Extract the [X, Y] coordinate from the center of the cell holding the provided text.  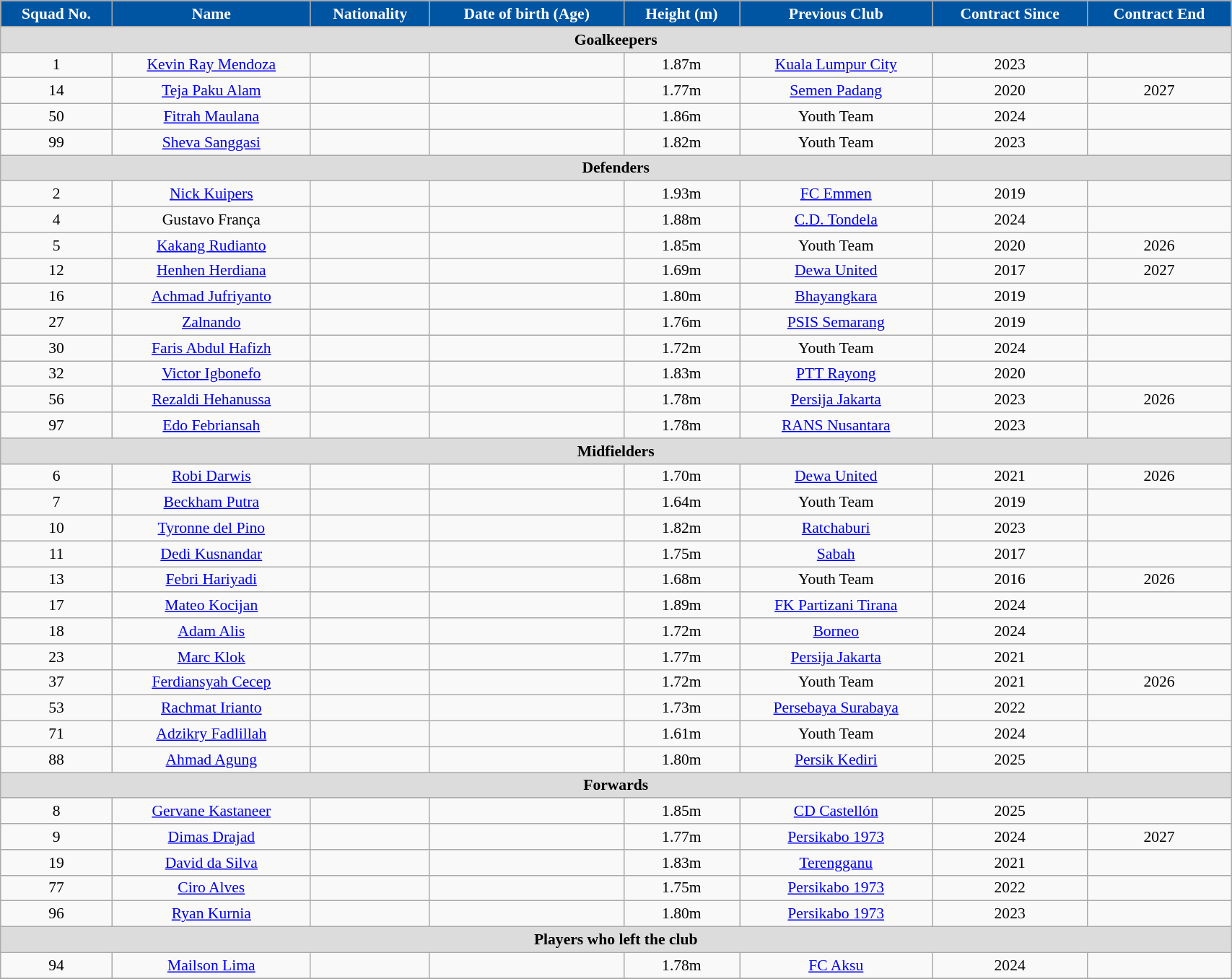
1.76m [681, 323]
4 [56, 219]
Ferdiansyah Cecep [211, 682]
David da Silva [211, 863]
Zalnando [211, 323]
1.64m [681, 502]
1.89m [681, 606]
C.D. Tondela [836, 219]
Borneo [836, 631]
Height (m) [681, 14]
RANS Nusantara [836, 425]
Edo Febriansah [211, 425]
Midfielders [616, 451]
27 [56, 323]
1.68m [681, 580]
53 [56, 708]
1 [56, 65]
Kuala Lumpur City [836, 65]
1.73m [681, 708]
16 [56, 297]
Persebaya Surabaya [836, 708]
Beckham Putra [211, 502]
Ciro Alves [211, 888]
6 [56, 477]
CD Castellón [836, 812]
Tyronne del Pino [211, 528]
88 [56, 760]
11 [56, 554]
Name [211, 14]
Sabah [836, 554]
32 [56, 374]
Gervane Kastaneer [211, 812]
1.86m [681, 117]
Mailson Lima [211, 965]
Sheva Sanggasi [211, 142]
30 [56, 348]
Faris Abdul Hafizh [211, 348]
Bhayangkara [836, 297]
PSIS Semarang [836, 323]
FK Partizani Tirana [836, 606]
8 [56, 812]
Robi Darwis [211, 477]
Henhen Herdiana [211, 271]
7 [56, 502]
Nick Kuipers [211, 194]
Adam Alis [211, 631]
Squad No. [56, 14]
14 [56, 91]
FC Emmen [836, 194]
99 [56, 142]
Contract End [1159, 14]
1.93m [681, 194]
Defenders [616, 168]
97 [56, 425]
Dedi Kusnandar [211, 554]
Kakang Rudianto [211, 245]
1.69m [681, 271]
Fitrah Maulana [211, 117]
10 [56, 528]
Terengganu [836, 863]
Rachmat Irianto [211, 708]
12 [56, 271]
Victor Igbonefo [211, 374]
71 [56, 734]
Date of birth (Age) [527, 14]
Ahmad Agung [211, 760]
5 [56, 245]
1.87m [681, 65]
1.70m [681, 477]
9 [56, 837]
13 [56, 580]
Rezaldi Hehanussa [211, 400]
94 [56, 965]
56 [56, 400]
Mateo Kocijan [211, 606]
50 [56, 117]
Adzikry Fadlillah [211, 734]
1.61m [681, 734]
77 [56, 888]
Semen Padang [836, 91]
19 [56, 863]
FC Aksu [836, 965]
Kevin Ray Mendoza [211, 65]
Achmad Jufriyanto [211, 297]
37 [56, 682]
2 [56, 194]
PTT Rayong [836, 374]
1.88m [681, 219]
23 [56, 657]
18 [56, 631]
Febri Hariyadi [211, 580]
Ratchaburi [836, 528]
Marc Klok [211, 657]
17 [56, 606]
Previous Club [836, 14]
Players who left the club [616, 940]
Ryan Kurnia [211, 914]
Forwards [616, 786]
Contract Since [1010, 14]
Gustavo França [211, 219]
Persik Kediri [836, 760]
Goalkeepers [616, 40]
96 [56, 914]
Dimas Drajad [211, 837]
Nationality [370, 14]
2016 [1010, 580]
Teja Paku Alam [211, 91]
